Pinpoint the cell where the given text exists, returning its [X, Y] midpoint coordinate. 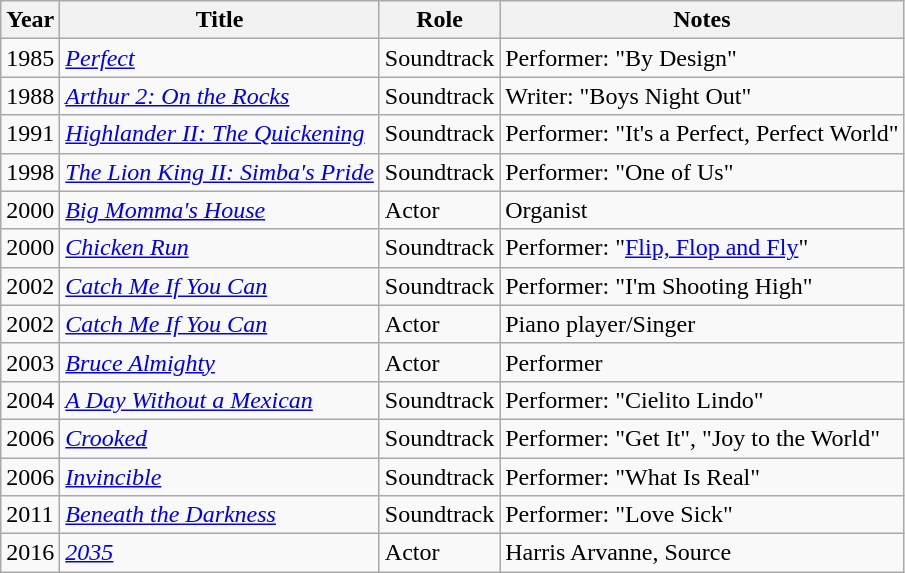
Performer: "By Design" [702, 58]
Performer: "Flip, Flop and Fly" [702, 248]
Bruce Almighty [220, 362]
Piano player/Singer [702, 324]
Performer: "Love Sick" [702, 515]
Harris Arvanne, Source [702, 553]
2011 [30, 515]
Big Momma's House [220, 210]
2003 [30, 362]
A Day Without a Mexican [220, 400]
2016 [30, 553]
1985 [30, 58]
Performer [702, 362]
Highlander II: The Quickening [220, 134]
Performer: "One of Us" [702, 172]
Notes [702, 20]
Writer: "Boys Night Out" [702, 96]
2004 [30, 400]
2035 [220, 553]
Year [30, 20]
Performer: "Get It", "Joy to the World" [702, 438]
Crooked [220, 438]
Title [220, 20]
Perfect [220, 58]
Beneath the Darkness [220, 515]
Performer: "It's a Perfect, Perfect World" [702, 134]
Performer: "I'm Shooting High" [702, 286]
Organist [702, 210]
1998 [30, 172]
1991 [30, 134]
Chicken Run [220, 248]
Role [439, 20]
1988 [30, 96]
Arthur 2: On the Rocks [220, 96]
Performer: "What Is Real" [702, 477]
Invincible [220, 477]
Performer: "Cielito Lindo" [702, 400]
The Lion King II: Simba's Pride [220, 172]
